Return (x, y) of the center of cell containing provided text 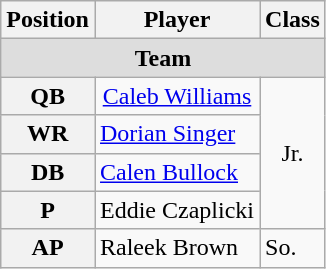
Raleek Brown (176, 248)
Jr. (293, 153)
Position (48, 20)
P (48, 210)
Dorian Singer (176, 134)
Calen Bullock (176, 172)
Eddie Czaplicki (176, 210)
Player (176, 20)
So. (293, 248)
Team (164, 58)
Class (293, 20)
Caleb Williams (176, 96)
QB (48, 96)
AP (48, 248)
WR (48, 134)
DB (48, 172)
